Identify which cell holds the provided text, then report its [X, Y] central coordinate. 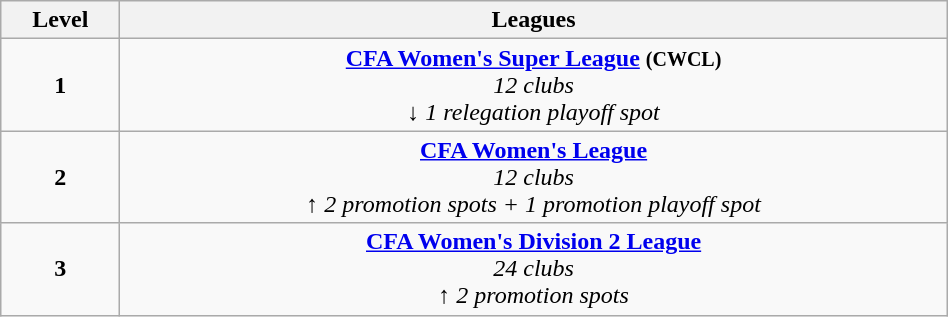
3 [60, 269]
Leagues [534, 20]
1 [60, 85]
CFA Women's League12 clubs↑ 2 promotion spots + 1 promotion playoff spot [534, 177]
2 [60, 177]
CFA Women's Division 2 League24 clubs↑ 2 promotion spots [534, 269]
CFA Women's Super League (CWCL)12 clubs↓ 1 relegation playoff spot [534, 85]
Level [60, 20]
